Find where the given text appears and provide that cell's center as (X, Y) coordinate. 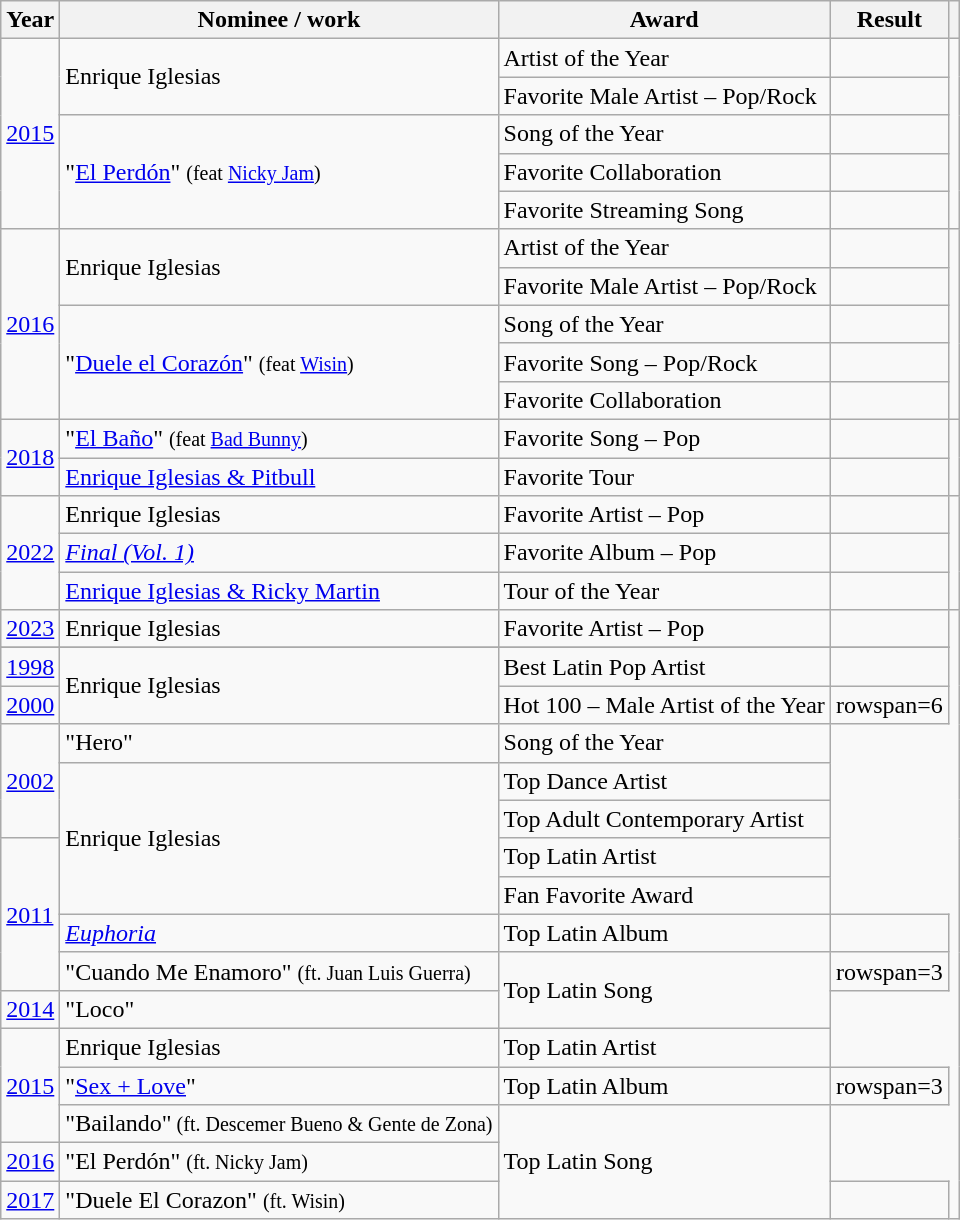
Favorite Tour (664, 477)
Favorite Streaming Song (664, 210)
"Hero" (279, 743)
2014 (30, 1009)
2002 (30, 781)
Fan Favorite Award (664, 895)
"Loco" (279, 1009)
Award (664, 20)
rowspan=6 (889, 705)
Favorite Album – Pop (664, 553)
Enrique Iglesias & Pitbull (279, 477)
Year (30, 20)
Hot 100 – Male Artist of the Year (664, 705)
Best Latin Pop Artist (664, 667)
2000 (30, 705)
Nominee / work (279, 20)
Top Adult Contemporary Artist (664, 819)
Final (Vol. 1) (279, 553)
2022 (30, 553)
2011 (30, 914)
2017 (30, 1200)
"Duele el Corazón" (feat Wisin) (279, 362)
Result (889, 20)
Favorite Song – Pop (664, 438)
"El Perdón" (ft. Nicky Jam) (279, 1162)
"Duele El Corazon" (ft. Wisin) (279, 1200)
Tour of the Year (664, 591)
"Bailando" (ft. Descemer Bueno & Gente de Zona) (279, 1124)
2023 (30, 629)
2018 (30, 457)
"El Baño" (feat Bad Bunny) (279, 438)
Enrique Iglesias & Ricky Martin (279, 591)
Favorite Song – Pop/Rock (664, 362)
Top Dance Artist (664, 781)
"Cuando Me Enamoro" (ft. Juan Luis Guerra) (279, 971)
Euphoria (279, 933)
1998 (30, 667)
"Sex + Love" (279, 1085)
"El Perdón" (feat Nicky Jam) (279, 172)
